Identify which cell holds the provided text, then report its [X, Y] central coordinate. 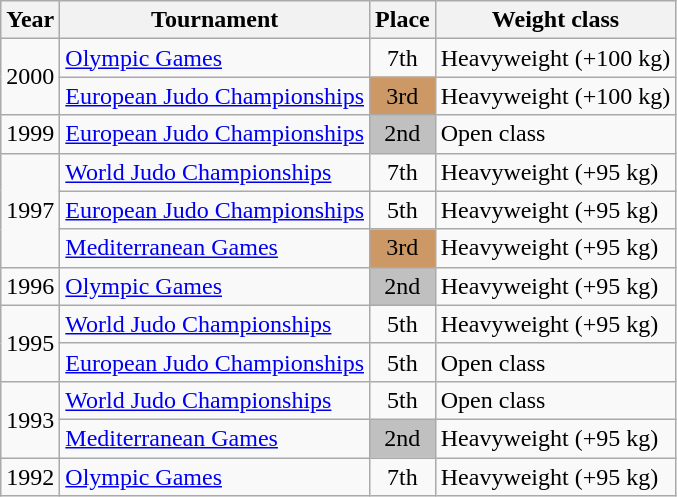
1999 [30, 134]
1995 [30, 343]
1997 [30, 210]
Tournament [215, 20]
Weight class [556, 20]
2000 [30, 77]
1993 [30, 419]
1992 [30, 477]
Year [30, 20]
Place [403, 20]
1996 [30, 286]
